Return [x, y] of the center of cell containing provided text 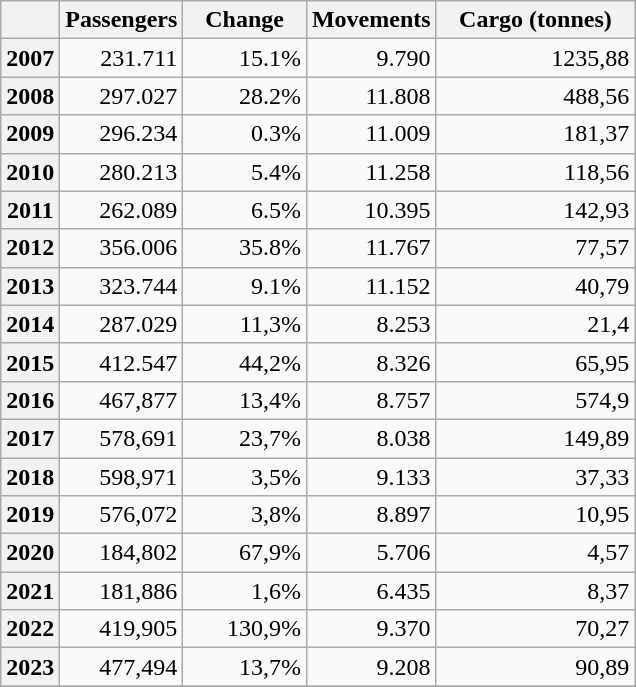
231.711 [122, 58]
11.009 [371, 134]
2020 [30, 553]
181,37 [536, 134]
11.152 [371, 286]
40,79 [536, 286]
2016 [30, 400]
287.029 [122, 324]
11,3% [245, 324]
2008 [30, 96]
Passengers [122, 20]
2015 [30, 362]
2013 [30, 286]
90,89 [536, 667]
21,4 [536, 324]
2010 [30, 172]
37,33 [536, 477]
2017 [30, 438]
576,072 [122, 515]
70,27 [536, 629]
5.4% [245, 172]
130,9% [245, 629]
15.1% [245, 58]
574,9 [536, 400]
11.808 [371, 96]
11.767 [371, 248]
2019 [30, 515]
323.744 [122, 286]
0.3% [245, 134]
3,5% [245, 477]
578,691 [122, 438]
9.370 [371, 629]
8.253 [371, 324]
8,37 [536, 591]
9.1% [245, 286]
67,9% [245, 553]
297.027 [122, 96]
6.435 [371, 591]
296.234 [122, 134]
35.8% [245, 248]
488,56 [536, 96]
2007 [30, 58]
65,95 [536, 362]
477,494 [122, 667]
3,8% [245, 515]
9.133 [371, 477]
2011 [30, 210]
23,7% [245, 438]
356.006 [122, 248]
262.089 [122, 210]
280.213 [122, 172]
2012 [30, 248]
28.2% [245, 96]
13,4% [245, 400]
Change [245, 20]
13,7% [245, 667]
598,971 [122, 477]
419,905 [122, 629]
2014 [30, 324]
5.706 [371, 553]
181,886 [122, 591]
2023 [30, 667]
11.258 [371, 172]
10.395 [371, 210]
184,802 [122, 553]
10,95 [536, 515]
2021 [30, 591]
1,6% [245, 591]
8.326 [371, 362]
2022 [30, 629]
149,89 [536, 438]
8.757 [371, 400]
8.038 [371, 438]
44,2% [245, 362]
9.790 [371, 58]
142,93 [536, 210]
4,57 [536, 553]
Movements [371, 20]
467,877 [122, 400]
2009 [30, 134]
8.897 [371, 515]
118,56 [536, 172]
Cargo (tonnes) [536, 20]
6.5% [245, 210]
9.208 [371, 667]
2018 [30, 477]
1235,88 [536, 58]
412.547 [122, 362]
77,57 [536, 248]
